For the text-containing cell, return its midpoint in (x, y) coordinate format. 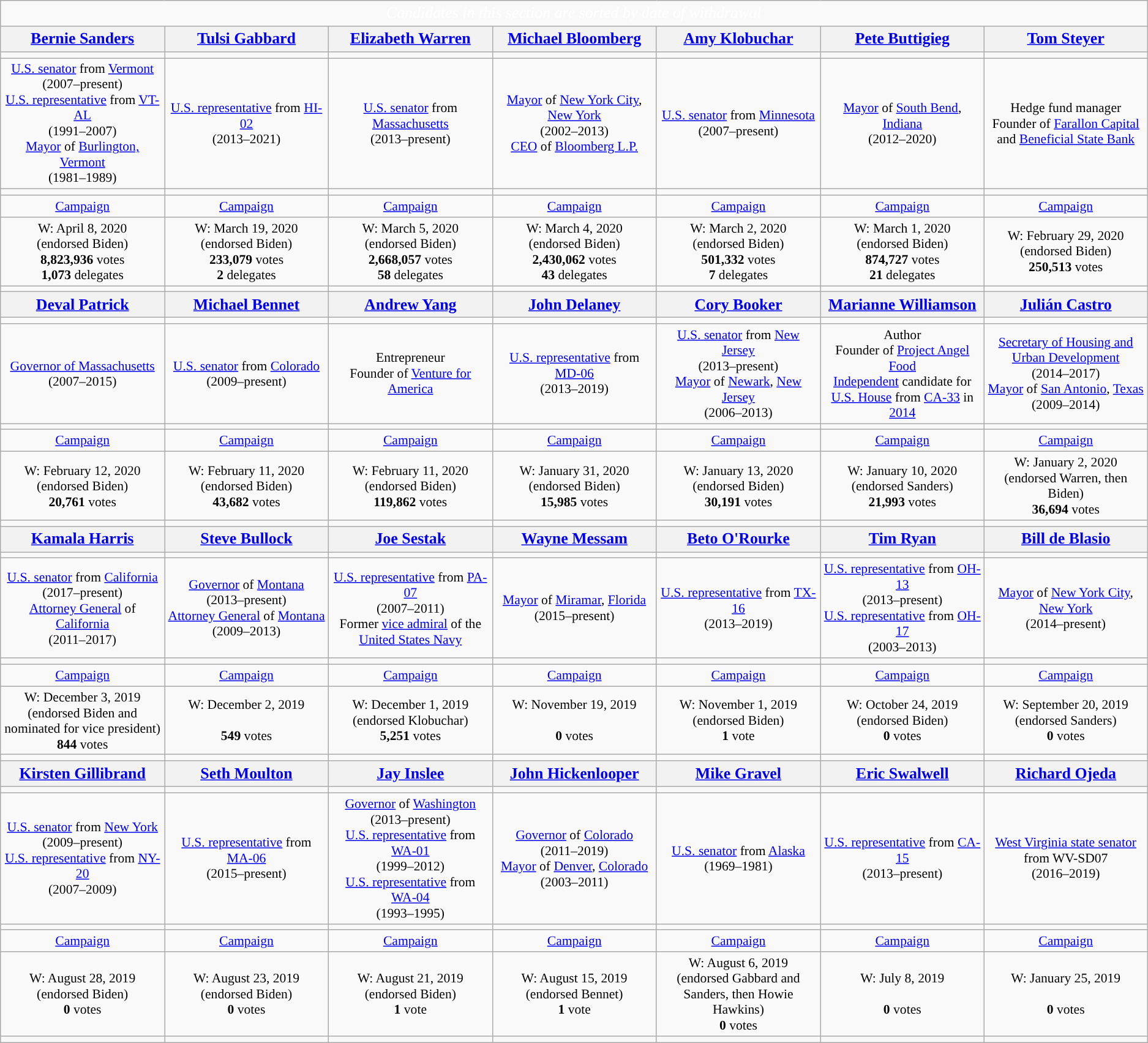
U.S. senator from Alaska(1969–1981) (738, 858)
Kirsten Gillibrand (83, 774)
U.S. senator from Massachusetts(2013–present) (410, 124)
W: March 19, 2020(endorsed Biden)233,079 votes2 delegates (247, 252)
W: January 31, 2020(endorsed Biden)15,985 votes (574, 486)
Governor of Colorado(2011–2019)Mayor of Denver, Colorado(2003–2011) (574, 858)
Candidates in this section are sorted by date of withdrawal (574, 13)
Governor of Montana(2013–present)Attorney General of Montana(2009–2013) (247, 608)
W: August 15, 2019(endorsed Bennet)1 vote (574, 994)
W: March 5, 2020(endorsed Biden)2,668,057 votes58 delegates (410, 252)
Elizabeth Warren (410, 39)
U.S. senator from California(2017–present)Attorney General of California(2011–2017) (83, 608)
W: February 29, 2020(endorsed Biden)250,513 votes (1066, 252)
Mayor of New York City, New York(2014–present) (1066, 608)
U.S. representative from MA-06(2015–present) (247, 858)
Pete Buttigieg (902, 39)
W: February 11, 2020(endorsed Biden)43,682 votes (247, 486)
Mayor of Miramar, Florida(2015–present) (574, 608)
U.S. senator from Minnesota(2007–present) (738, 124)
Joe Sestak (410, 539)
W: November 19, 20190 votes (574, 720)
W: July 8, 20190 votes (902, 994)
John Delaney (574, 305)
Beto O'Rourke (738, 539)
W: January 13, 2020(endorsed Biden)30,191 votes (738, 486)
Kamala Harris (83, 539)
Mayor of South Bend, Indiana(2012–2020) (902, 124)
W: December 1, 2019(endorsed Klobuchar)5,251 votes (410, 720)
Steve Bullock (247, 539)
Bill de Blasio (1066, 539)
W: April 8, 2020(endorsed Biden)8,823,936 votes1,073 delegates (83, 252)
U.S. representative from OH-13(2013–present)U.S. representative from OH-17(2003–2013) (902, 608)
W: March 1, 2020(endorsed Biden)874,727 votes21 delegates (902, 252)
Governor of Massachusetts(2007–2015) (83, 373)
Mike Gravel (738, 774)
EntrepreneurFounder of Venture for America (410, 373)
Secretary of Housing and Urban Development(2014–2017)Mayor of San Antonio, Texas(2009–2014) (1066, 373)
Jay Inslee (410, 774)
U.S. representative from MD-06(2013–2019) (574, 373)
W: February 11, 2020(endorsed Biden)119,862 votes (410, 486)
U.S. senator from New York(2009–present)U.S. representative from NY-20(2007–2009) (83, 858)
U.S. representative from CA-15(2013–present) (902, 858)
W: October 24, 2019(endorsed Biden)0 votes (902, 720)
U.S. representative from PA-07(2007–2011)Former vice admiral of the United States Navy (410, 608)
U.S. senator from Colorado(2009–present) (247, 373)
Richard Ojeda (1066, 774)
U.S. representative from HI-02(2013–2021) (247, 124)
Wayne Messam (574, 539)
Seth Moulton (247, 774)
W: January 10, 2020(endorsed Sanders)21,993 votes (902, 486)
W: August 21, 2019(endorsed Biden)1 vote (410, 994)
Julián Castro (1066, 305)
W: January 25, 20190 votes (1066, 994)
Tom Steyer (1066, 39)
Andrew Yang (410, 305)
Bernie Sanders (83, 39)
Amy Klobuchar (738, 39)
Mayor of New York City, New York(2002–2013)CEO of Bloomberg L.P. (574, 124)
West Virginia state senator from WV-SD07(2016–2019) (1066, 858)
W: August 6, 2019(endorsed Gabbard and Sanders, then Howie Hawkins)0 votes (738, 994)
U.S. senator from Vermont(2007–present)U.S. representative from VT-AL(1991–2007)Mayor of Burlington, Vermont(1981–1989) (83, 124)
John Hickenlooper (574, 774)
Deval Patrick (83, 305)
W: January 2, 2020(endorsed Warren, then Biden)36,694 votes (1066, 486)
Tulsi Gabbard (247, 39)
Tim Ryan (902, 539)
U.S. representative from TX-16(2013–2019) (738, 608)
Cory Booker (738, 305)
W: December 3, 2019(endorsed Biden andnominated for vice president)844 votes (83, 720)
W: November 1, 2019(endorsed Biden)1 vote (738, 720)
W: March 4, 2020(endorsed Biden)2,430,062 votes43 delegates (574, 252)
W: September 20, 2019(endorsed Sanders)0 votes (1066, 720)
U.S. senator from New Jersey(2013–present)Mayor of Newark, New Jersey(2006–2013) (738, 373)
Eric Swalwell (902, 774)
W: March 2, 2020(endorsed Biden)501,332 votes7 delegates (738, 252)
W: December 2, 2019549 votes (247, 720)
W: August 23, 2019(endorsed Biden)0 votes (247, 994)
Governor of Washington(2013–present)U.S. representative from WA-01(1999–2012)U.S. representative from WA-04(1993–1995) (410, 858)
AuthorFounder of Project Angel FoodIndependent candidate for U.S. House from CA-33 in 2014 (902, 373)
W: August 28, 2019(endorsed Biden)0 votes (83, 994)
Michael Bloomberg (574, 39)
Michael Bennet (247, 305)
W: February 12, 2020(endorsed Biden)20,761 votes (83, 486)
Hedge fund managerFounder of Farallon Capital and Beneficial State Bank (1066, 124)
Marianne Williamson (902, 305)
